Identify which cell holds the provided text, then report its [x, y] central coordinate. 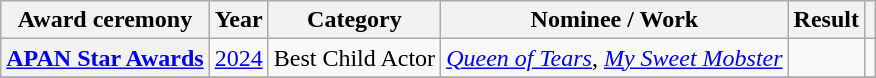
Result [826, 20]
2024 [238, 58]
Year [238, 20]
Award ceremony [105, 20]
Best Child Actor [354, 58]
Category [354, 20]
Nominee / Work [614, 20]
Queen of Tears, My Sweet Mobster [614, 58]
APAN Star Awards [105, 58]
